Identify which cell holds the provided text, then report its (x, y) central coordinate. 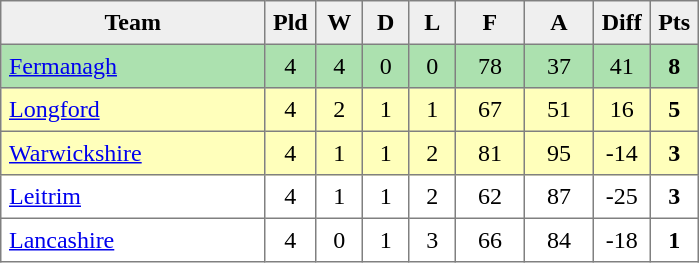
16 (621, 110)
78 (490, 66)
W (339, 23)
L (432, 23)
87 (558, 197)
Longford (133, 110)
Pts (674, 23)
Diff (621, 23)
Lancashire (133, 240)
-14 (621, 153)
84 (558, 240)
8 (674, 66)
-25 (621, 197)
F (490, 23)
Team (133, 23)
Warwickshire (133, 153)
37 (558, 66)
41 (621, 66)
62 (490, 197)
Fermanagh (133, 66)
Pld (290, 23)
66 (490, 240)
81 (490, 153)
51 (558, 110)
Leitrim (133, 197)
A (558, 23)
-18 (621, 240)
5 (674, 110)
D (385, 23)
67 (490, 110)
95 (558, 153)
